Locate the cell with the specified text and output its [x, y] center coordinate. 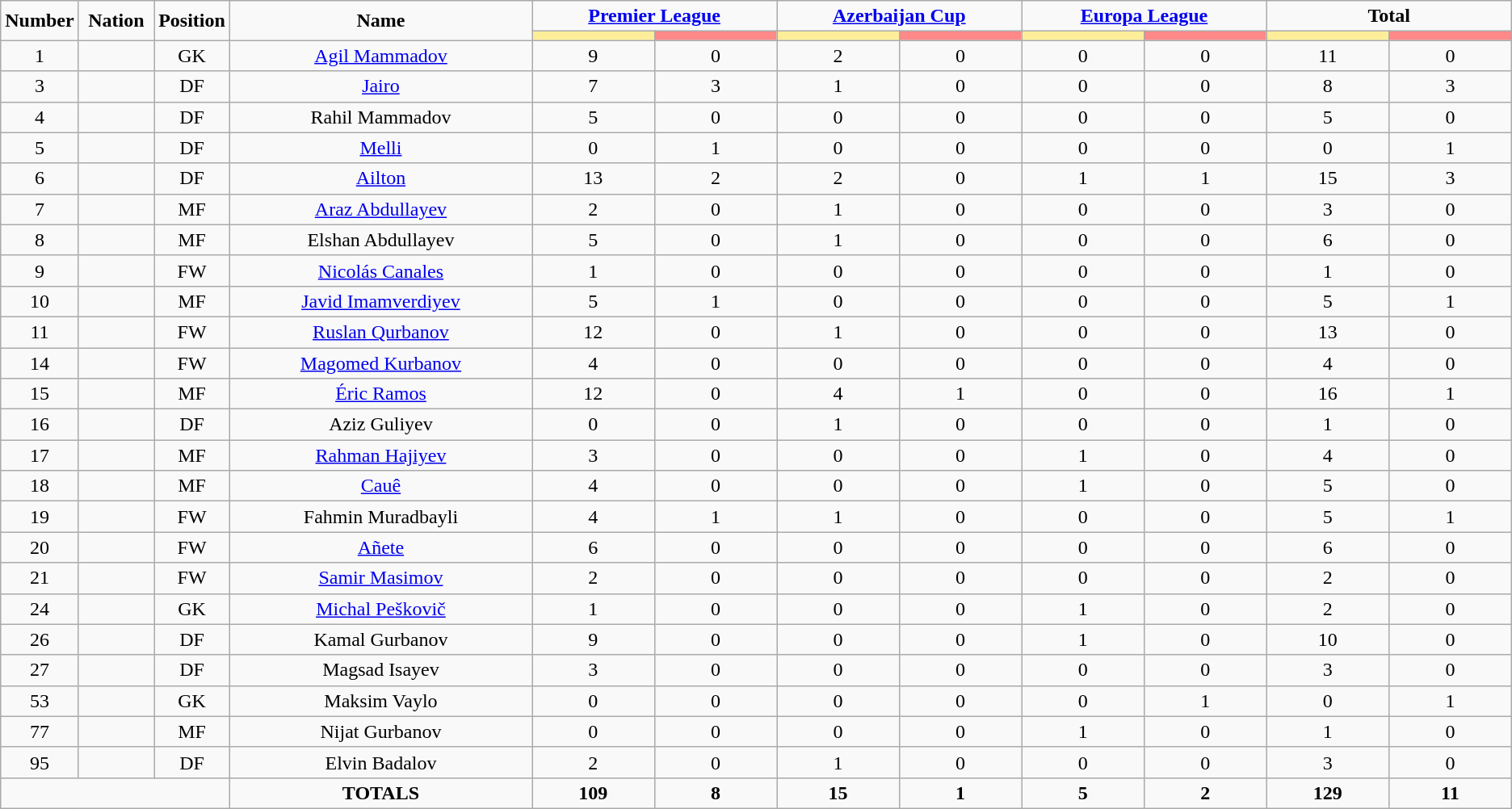
Ruslan Qurbanov [380, 332]
Azerbaijan Cup [900, 16]
77 [40, 731]
Éric Ramos [380, 394]
Kamal Gurbanov [380, 639]
Maksim Vaylo [380, 701]
18 [40, 486]
Michal Peškovič [380, 609]
Total [1389, 16]
Rahil Mammadov [380, 117]
129 [1328, 793]
Samir Masimov [380, 578]
14 [40, 363]
Agil Mammadov [380, 56]
95 [40, 762]
Magomed Kurbanov [380, 363]
Añete [380, 547]
TOTALS [380, 793]
Rahman Hajiyev [380, 455]
Europa League [1144, 16]
Position [192, 21]
Name [380, 21]
27 [40, 670]
Araz Abdullayev [380, 209]
Melli [380, 148]
Javid Imamverdiyev [380, 301]
Premier League [654, 16]
26 [40, 639]
19 [40, 517]
17 [40, 455]
Jairo [380, 86]
Nation [116, 21]
109 [593, 793]
Cauê [380, 486]
Aziz Guliyev [380, 425]
Magsad Isayev [380, 670]
Nicolás Canales [380, 270]
20 [40, 547]
Number [40, 21]
21 [40, 578]
Ailton [380, 178]
53 [40, 701]
Elshan Abdullayev [380, 240]
24 [40, 609]
Elvin Badalov [380, 762]
Fahmin Muradbayli [380, 517]
Nijat Gurbanov [380, 731]
